Locate the cell with the specified text and output its (X, Y) center coordinate. 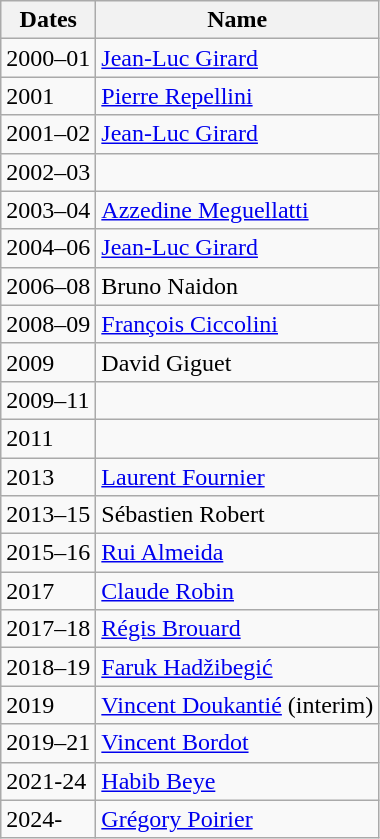
2024- (48, 819)
2001 (48, 96)
Faruk Hadžibegić (238, 667)
Habib Beye (238, 781)
Vincent Bordot (238, 743)
David Giguet (238, 362)
2015–16 (48, 553)
2019–21 (48, 743)
2013–15 (48, 515)
2013 (48, 477)
Claude Robin (238, 591)
Azzedine Meguellatti (238, 210)
2002–03 (48, 172)
Rui Almeida (238, 553)
2009–11 (48, 400)
2003–04 (48, 210)
Bruno Naidon (238, 286)
2001–02 (48, 134)
2021-24 (48, 781)
2018–19 (48, 667)
2006–08 (48, 286)
2008–09 (48, 324)
Laurent Fournier (238, 477)
2011 (48, 438)
Name (238, 20)
Vincent Doukantié (interim) (238, 705)
2000–01 (48, 58)
2017 (48, 591)
2009 (48, 362)
Sébastien Robert (238, 515)
Pierre Repellini (238, 96)
Grégory Poirier (238, 819)
François Ciccolini (238, 324)
Régis Brouard (238, 629)
2004–06 (48, 248)
2019 (48, 705)
2017–18 (48, 629)
Dates (48, 20)
